Return the [X, Y] coordinate for the center point of the cell that contains the specified text.  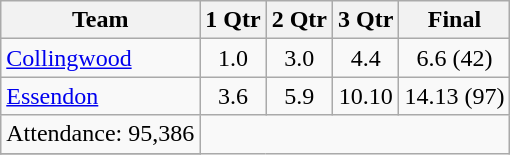
1.0 [233, 58]
3.0 [299, 58]
3 Qtr [366, 20]
5.9 [299, 96]
3.6 [233, 96]
Final [454, 20]
Team [100, 20]
1 Qtr [233, 20]
10.10 [366, 96]
6.6 (42) [454, 58]
Collingwood [100, 58]
2 Qtr [299, 20]
Essendon [100, 96]
14.13 (97) [454, 96]
4.4 [366, 58]
Attendance: 95,386 [100, 134]
